Detect which cell encompasses the target text, then output its (X, Y) center coordinate. 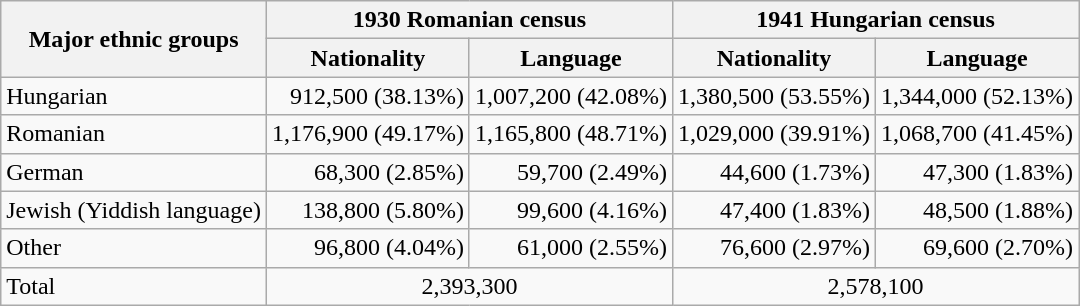
1,380,500 (53.55%) (774, 96)
1,029,000 (39.91%) (774, 134)
1,344,000 (52.13%) (978, 96)
59,700 (2.49%) (570, 172)
44,600 (1.73%) (774, 172)
1930 Romanian census (469, 20)
Major ethnic groups (134, 39)
1,165,800 (48.71%) (570, 134)
912,500 (38.13%) (368, 96)
99,600 (4.16%) (570, 210)
2,578,100 (876, 286)
Romanian (134, 134)
69,600 (2.70%) (978, 248)
Jewish (Yiddish language) (134, 210)
1,007,200 (42.08%) (570, 96)
Total (134, 286)
47,300 (1.83%) (978, 172)
Other (134, 248)
Hungarian (134, 96)
48,500 (1.88%) (978, 210)
96,800 (4.04%) (368, 248)
German (134, 172)
2,393,300 (469, 286)
68,300 (2.85%) (368, 172)
1,068,700 (41.45%) (978, 134)
47,400 (1.83%) (774, 210)
1,176,900 (49.17%) (368, 134)
138,800 (5.80%) (368, 210)
1941 Hungarian census (876, 20)
61,000 (2.55%) (570, 248)
76,600 (2.97%) (774, 248)
